Search for the cell housing the specified text and yield its [x, y] center coordinate. 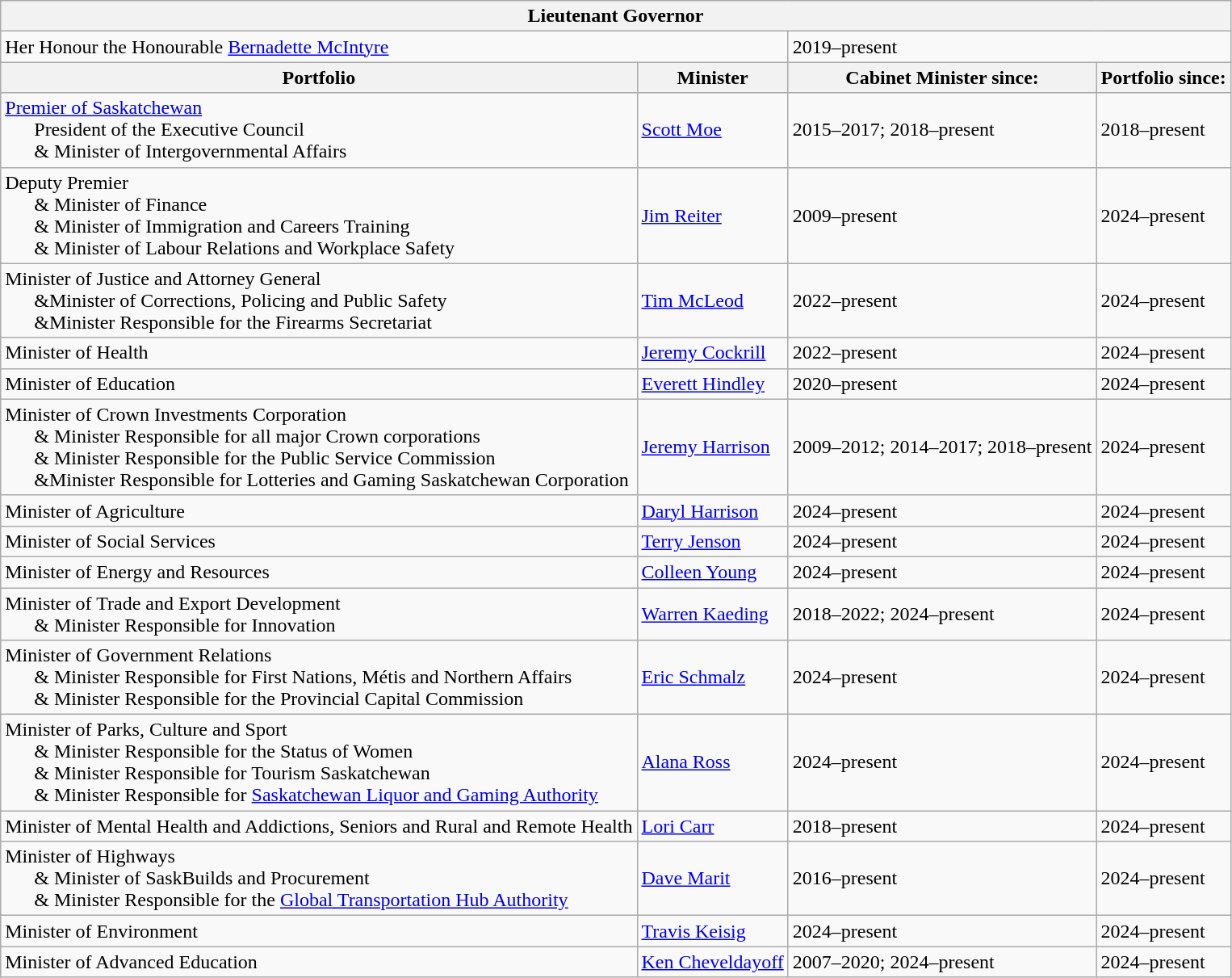
Minister of Agriculture [319, 510]
Warren Kaeding [712, 614]
2019–present [1009, 47]
Her Honour the Honourable Bernadette McIntyre [394, 47]
Minister of Health [319, 353]
Minister of Mental Health and Addictions, Seniors and Rural and Remote Health [319, 826]
Terry Jenson [712, 541]
Premier of Saskatchewan President of the Executive Council & Minister of Intergovernmental Affairs [319, 130]
Scott Moe [712, 130]
Minister of Energy and Resources [319, 572]
Jeremy Cockrill [712, 353]
Minister of Social Services [319, 541]
2018–2022; 2024–present [942, 614]
Eric Schmalz [712, 678]
Tim McLeod [712, 300]
2009–2012; 2014–2017; 2018–present [942, 447]
Everett Hindley [712, 384]
Minister of Education [319, 384]
Ken Cheveldayoff [712, 962]
Portfolio since: [1163, 78]
Minister of Advanced Education [319, 962]
Jim Reiter [712, 215]
Dave Marit [712, 879]
2007–2020; 2024–present [942, 962]
Minister of Highways & Minister of SaskBuilds and Procurement & Minister Responsible for the Global Transportation Hub Authority [319, 879]
2015–2017; 2018–present [942, 130]
Alana Ross [712, 762]
Travis Keisig [712, 931]
2009–present [942, 215]
2020–present [942, 384]
Cabinet Minister since: [942, 78]
Daryl Harrison [712, 510]
Jeremy Harrison [712, 447]
Portfolio [319, 78]
Deputy Premier & Minister of Finance & Minister of Immigration and Careers Training & Minister of Labour Relations and Workplace Safety [319, 215]
Minister of Trade and Export Development & Minister Responsible for Innovation [319, 614]
Colleen Young [712, 572]
Minister [712, 78]
Minister of Environment [319, 931]
Lori Carr [712, 826]
Lieutenant Governor [616, 16]
2016–present [942, 879]
Minister of Justice and Attorney General &Minister of Corrections, Policing and Public Safety &Minister Responsible for the Firearms Secretariat [319, 300]
